Identify which cell holds the provided text, then report its [x, y] central coordinate. 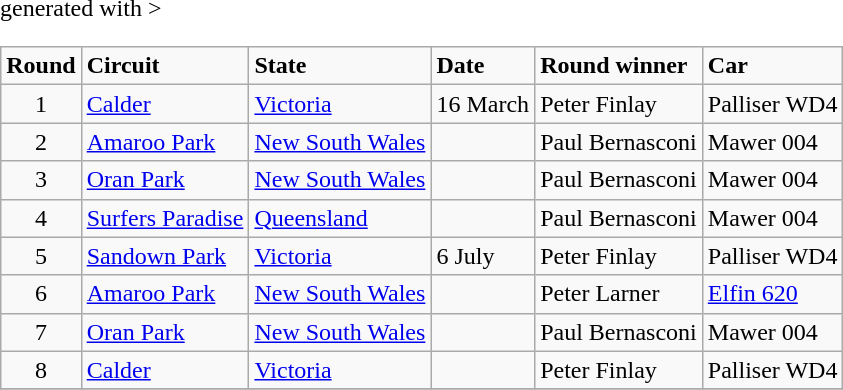
7 [41, 332]
6 July [483, 256]
State [340, 66]
Circuit [165, 66]
Sandown Park [165, 256]
5 [41, 256]
Elfin 620 [772, 294]
Date [483, 66]
16 March [483, 104]
Round winner [619, 66]
Peter Larner [619, 294]
8 [41, 370]
Queensland [340, 218]
Round [41, 66]
6 [41, 294]
2 [41, 142]
3 [41, 180]
4 [41, 218]
1 [41, 104]
Surfers Paradise [165, 218]
Car [772, 66]
